For the text-containing cell, return its midpoint in (x, y) coordinate format. 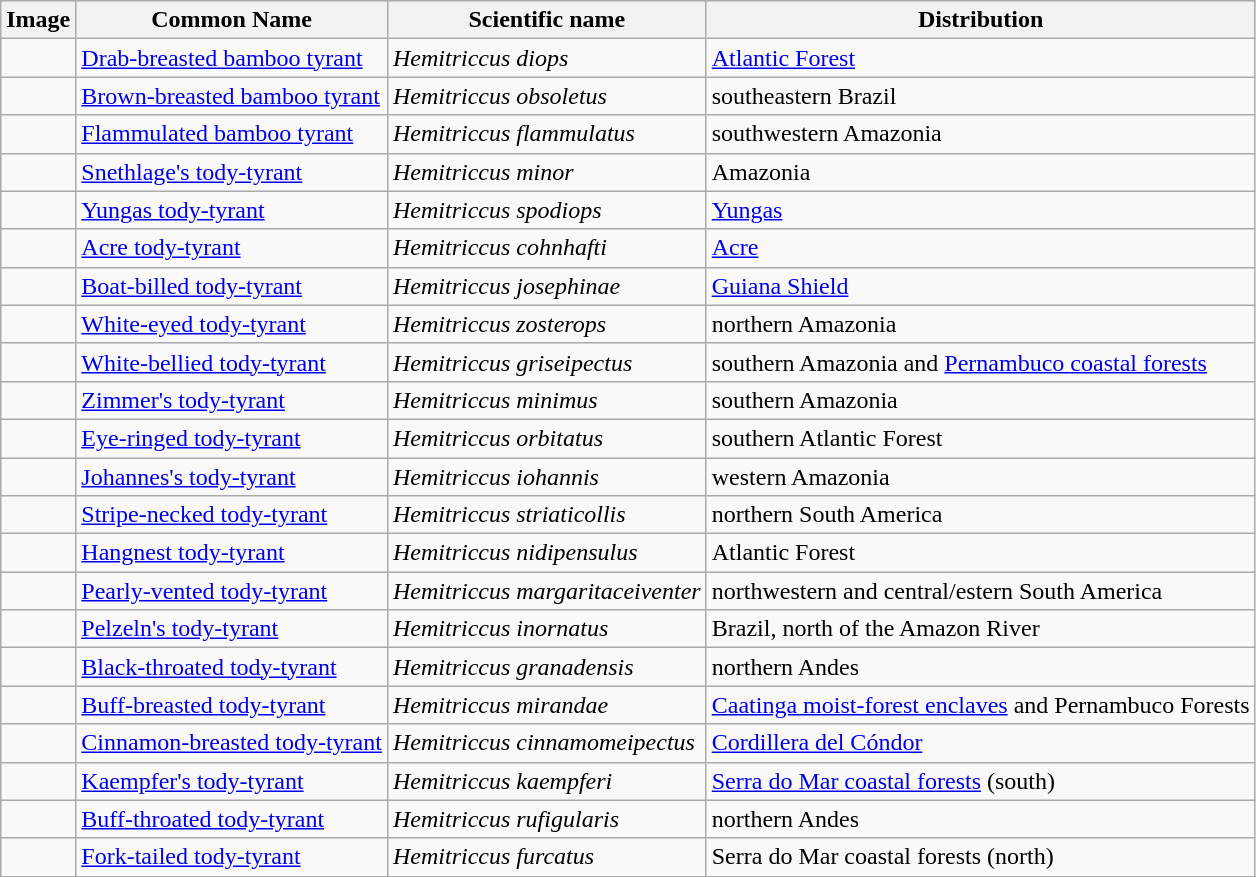
Hemitriccus orbitatus (546, 438)
Amazonia (980, 172)
Hemitriccus cinnamomeipectus (546, 743)
northern Amazonia (980, 324)
southern Atlantic Forest (980, 438)
Pelzeln's tody-tyrant (232, 629)
Zimmer's tody-tyrant (232, 400)
Hemitriccus striaticollis (546, 515)
Hemitriccus iohannis (546, 477)
Hemitriccus minimus (546, 400)
Johannes's tody-tyrant (232, 477)
Hemitriccus diops (546, 58)
Drab-breasted bamboo tyrant (232, 58)
Cordillera del Cóndor (980, 743)
Pearly-vented tody-tyrant (232, 591)
Hemitriccus griseipectus (546, 362)
Brazil, north of the Amazon River (980, 629)
Fork-tailed tody-tyrant (232, 857)
Hemitriccus flammulatus (546, 134)
Hemitriccus inornatus (546, 629)
Hemitriccus granadensis (546, 667)
Boat-billed tody-tyrant (232, 286)
Common Name (232, 20)
Acre (980, 248)
Eye-ringed tody-tyrant (232, 438)
Guiana Shield (980, 286)
Black-throated tody-tyrant (232, 667)
Snethlage's tody-tyrant (232, 172)
Buff-breasted tody-tyrant (232, 705)
Caatinga moist-forest enclaves and Pernambuco Forests (980, 705)
Serra do Mar coastal forests (north) (980, 857)
Yungas (980, 210)
Hemitriccus spodiops (546, 210)
Stripe-necked tody-tyrant (232, 515)
Hemitriccus furcatus (546, 857)
Kaempfer's tody-tyrant (232, 781)
Distribution (980, 20)
White-eyed tody-tyrant (232, 324)
southeastern Brazil (980, 96)
southwestern Amazonia (980, 134)
Hemitriccus minor (546, 172)
Yungas tody-tyrant (232, 210)
Hemitriccus cohnhafti (546, 248)
northwestern and central/estern South America (980, 591)
northern South America (980, 515)
Brown-breasted bamboo tyrant (232, 96)
Hemitriccus margaritaceiventer (546, 591)
southern Amazonia (980, 400)
Buff-throated tody-tyrant (232, 819)
Hemitriccus zosterops (546, 324)
Hemitriccus obsoletus (546, 96)
Hemitriccus nidipensulus (546, 553)
Hangnest tody-tyrant (232, 553)
Serra do Mar coastal forests (south) (980, 781)
Hemitriccus mirandae (546, 705)
southern Amazonia and Pernambuco coastal forests (980, 362)
Scientific name (546, 20)
Hemitriccus josephinae (546, 286)
Acre tody-tyrant (232, 248)
White-bellied tody-tyrant (232, 362)
Image (38, 20)
Cinnamon-breasted tody-tyrant (232, 743)
Hemitriccus kaempferi (546, 781)
Hemitriccus rufigularis (546, 819)
western Amazonia (980, 477)
Flammulated bamboo tyrant (232, 134)
